Detect which cell encompasses the target text, then output its [X, Y] center coordinate. 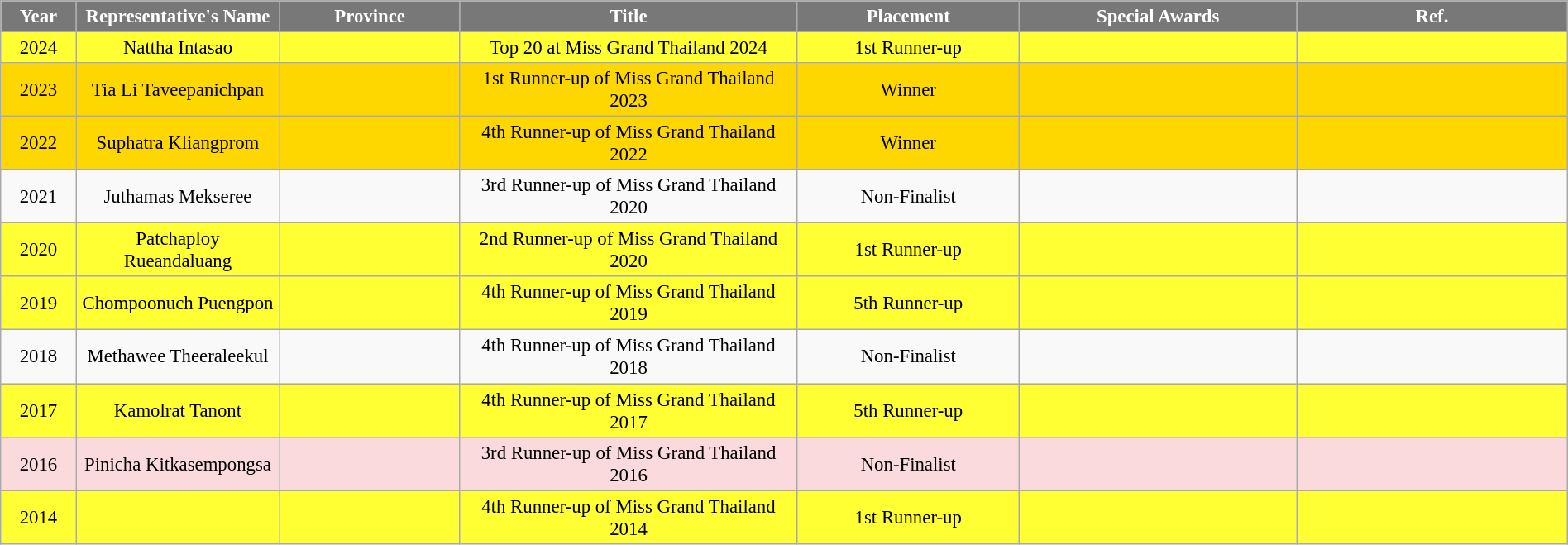
4th Runner-up of Miss Grand Thailand 2019 [629, 303]
Title [629, 17]
2014 [38, 518]
Patchaploy Rueandaluang [178, 250]
Methawee Theeraleekul [178, 357]
Representative's Name [178, 17]
2021 [38, 197]
Tia Li Taveepanichpan [178, 89]
Chompoonuch Puengpon [178, 303]
3rd Runner-up of Miss Grand Thailand 2016 [629, 463]
2016 [38, 463]
Top 20 at Miss Grand Thailand 2024 [629, 48]
Pinicha Kitkasempongsa [178, 463]
Ref. [1432, 17]
2023 [38, 89]
Province [370, 17]
Kamolrat Tanont [178, 410]
4th Runner-up of Miss Grand Thailand 2017 [629, 410]
2017 [38, 410]
Special Awards [1158, 17]
Year [38, 17]
Suphatra Kliangprom [178, 144]
2019 [38, 303]
Placement [908, 17]
Nattha Intasao [178, 48]
Juthamas Mekseree [178, 197]
2nd Runner-up of Miss Grand Thailand 2020 [629, 250]
4th Runner-up of Miss Grand Thailand 2014 [629, 518]
4th Runner-up of Miss Grand Thailand 2022 [629, 144]
2022 [38, 144]
2018 [38, 357]
1st Runner-up of Miss Grand Thailand 2023 [629, 89]
3rd Runner-up of Miss Grand Thailand 2020 [629, 197]
4th Runner-up of Miss Grand Thailand 2018 [629, 357]
2024 [38, 48]
2020 [38, 250]
